Return the (X, Y) coordinate for the center point of the cell that contains the specified text.  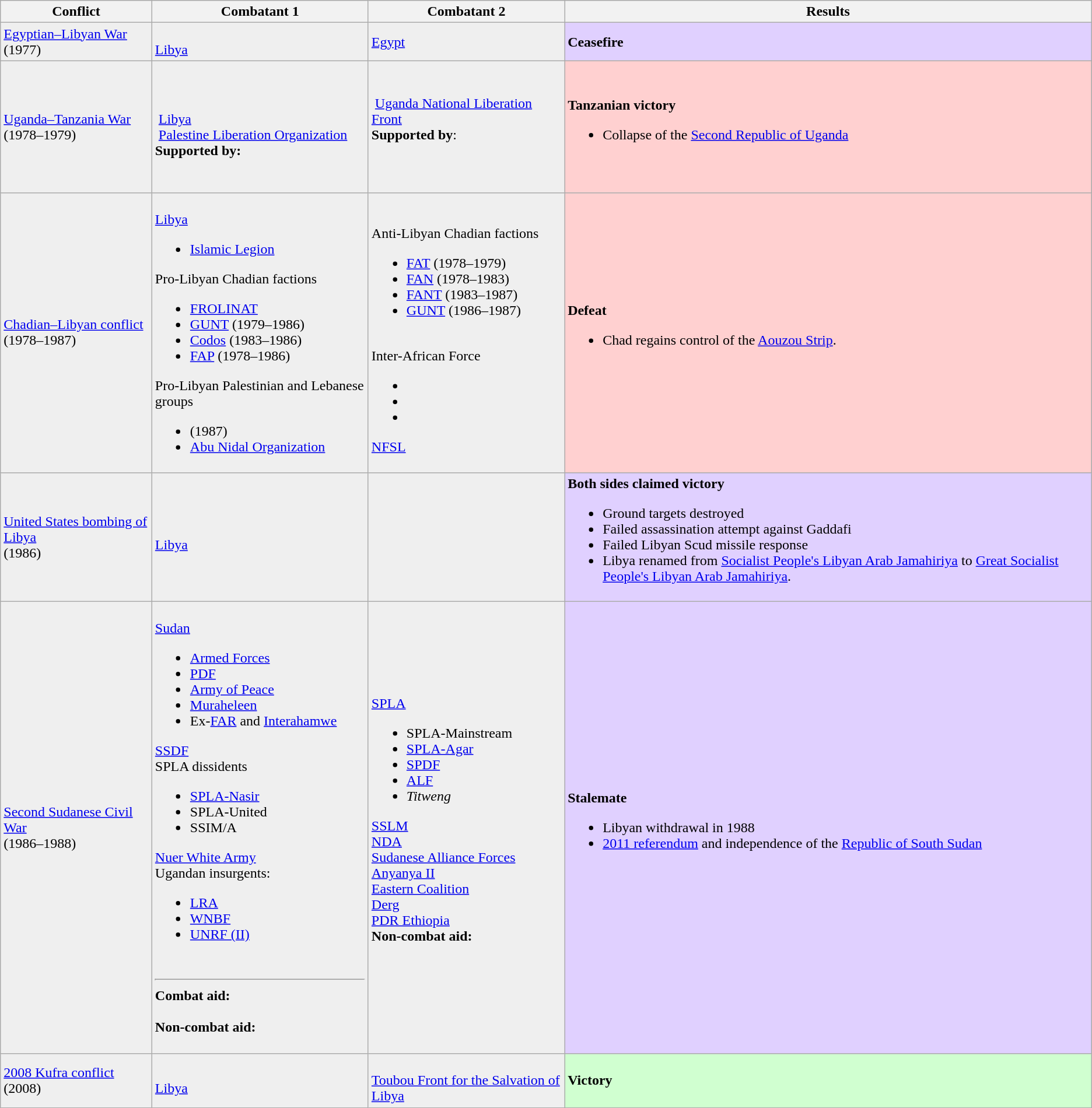
Anti-Libyan Chadian factionsFAT (1978–1979)FAN (1978–1983)FANT (1983–1987)GUNT (1986–1987)Inter-African Force NFSL (466, 332)
Toubou Front for the Salvation of Libya (466, 1081)
DefeatChad regains control of the Aouzou Strip. (828, 332)
Uganda–Tanzania War(1978–1979) (76, 127)
SPLASPLA-MainstreamSPLA-AgarSPDFALFTitweng SSLMNDASudanese Alliance Forces Anyanya II Eastern Coalition Derg PDR Ethiopia Non-combat aid: (466, 828)
Combatant 1 (260, 12)
Egyptian–Libyan War(1977) (76, 42)
Chadian–Libyan conflict(1978–1987) (76, 332)
Libya Palestine Liberation OrganizationSupported by: (260, 127)
Victory (828, 1081)
Second Sudanese Civil War(1986–1988) (76, 828)
Ceasefire (828, 42)
Uganda National Liberation FrontSupported by: (466, 127)
United States bombing of Libya(1986) (76, 537)
StalemateLibyan withdrawal in 19882011 referendum and independence of the Republic of South Sudan (828, 828)
Conflict (76, 12)
Egypt (466, 42)
Tanzanian victoryCollapse of the Second Republic of Uganda (828, 127)
2008 Kufra conflict(2008) (76, 1081)
Combatant 2 (466, 12)
Results (828, 12)
